Determine the (X, Y) coordinate at the center of the cell enclosing the given text.  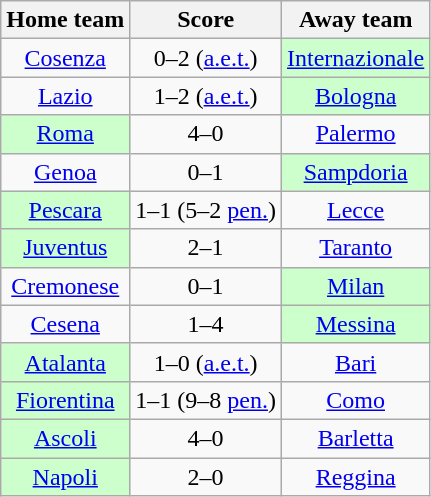
1–1 (5–2 pen.) (206, 210)
1–1 (9–8 pen.) (206, 400)
Lazio (66, 96)
Messina (355, 324)
Sampdoria (355, 172)
Palermo (355, 134)
Bari (355, 362)
Roma (66, 134)
Milan (355, 286)
Ascoli (66, 438)
Lecce (355, 210)
Home team (66, 20)
Cesena (66, 324)
1–0 (a.e.t.) (206, 362)
Genoa (66, 172)
2–1 (206, 248)
Pescara (66, 210)
1–2 (a.e.t.) (206, 96)
Barletta (355, 438)
Como (355, 400)
Napoli (66, 477)
1–4 (206, 324)
0–2 (a.e.t.) (206, 58)
Fiorentina (66, 400)
Bologna (355, 96)
Score (206, 20)
2–0 (206, 477)
Taranto (355, 248)
Away team (355, 20)
Internazionale (355, 58)
Cremonese (66, 286)
Atalanta (66, 362)
Juventus (66, 248)
Reggina (355, 477)
Cosenza (66, 58)
